Extract the [x, y] coordinate from the center of the cell holding the provided text.  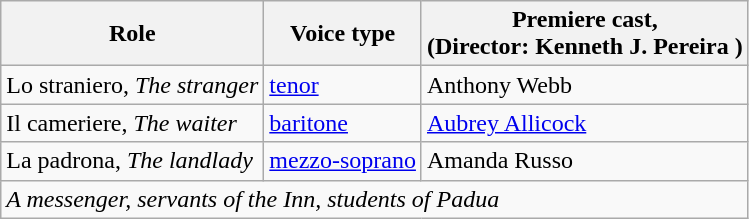
baritone [343, 123]
A messenger, servants of the Inn, students of Padua [374, 199]
Premiere cast,(Director: Kenneth J. Pereira ) [584, 34]
Anthony Webb [584, 85]
Role [132, 34]
Voice type [343, 34]
mezzo-soprano [343, 161]
Aubrey Allicock [584, 123]
Amanda Russo [584, 161]
Lo straniero, The stranger [132, 85]
Il cameriere, The waiter [132, 123]
tenor [343, 85]
La padrona, The landlady [132, 161]
